Find where the given text appears and provide that cell's center as [X, Y] coordinate. 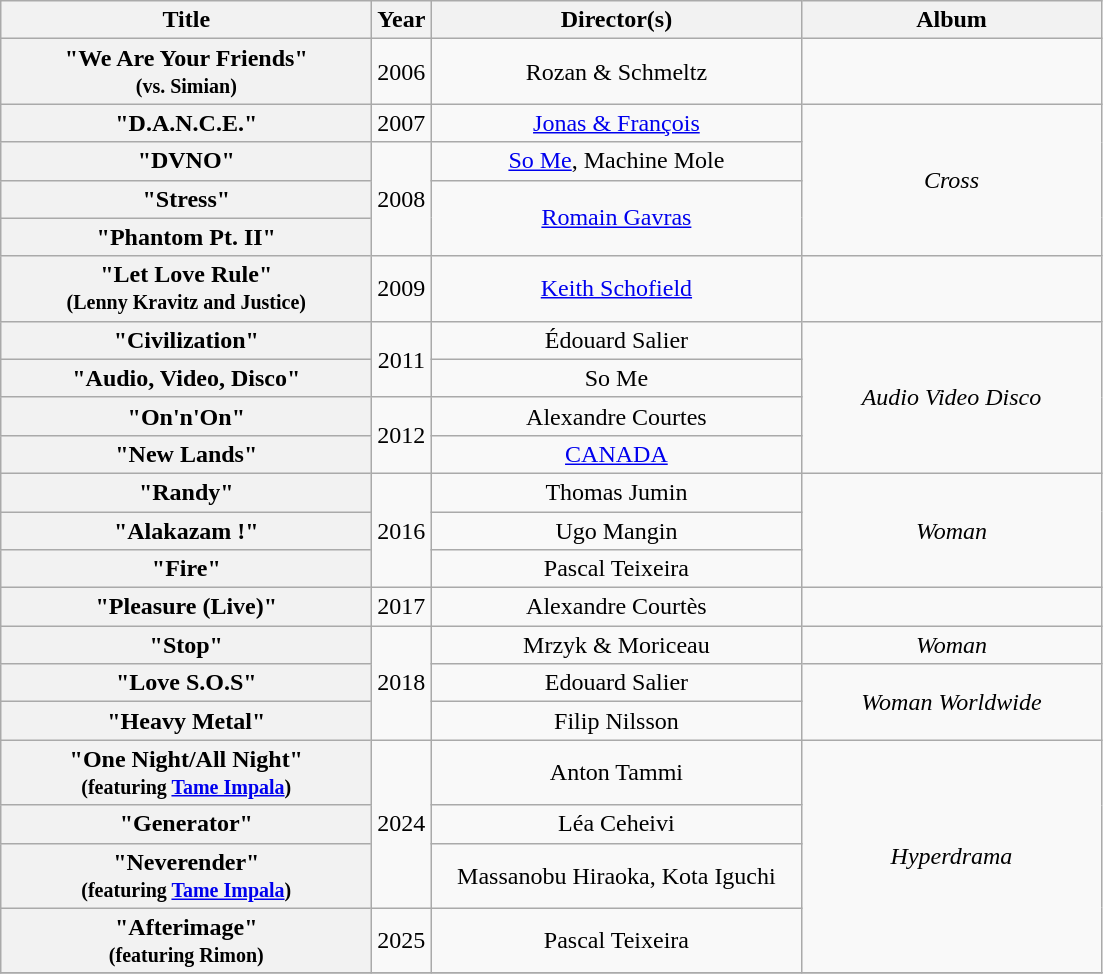
Woman Worldwide [952, 702]
Edouard Salier [616, 683]
"Heavy Metal" [186, 721]
Audio Video Disco [952, 397]
CANADA [616, 454]
2024 [402, 824]
2008 [402, 199]
"Afterimage" (featuring Rimon) [186, 940]
Album [952, 20]
Romain Gavras [616, 218]
"On'n'On" [186, 416]
Cross [952, 180]
"Stop" [186, 645]
Filip Nilsson [616, 721]
"Phantom Pt. II" [186, 237]
Hyperdrama [952, 856]
Édouard Salier [616, 340]
2012 [402, 435]
"Generator" [186, 824]
2017 [402, 607]
"New Lands" [186, 454]
Alexandre Courtes [616, 416]
Alexandre Courtès [616, 607]
Massanobu Hiraoka, Kota Iguchi [616, 876]
Anton Tammi [616, 772]
"Stress" [186, 199]
"One Night/All Night" (featuring Tame Impala) [186, 772]
Title [186, 20]
"Audio, Video, Disco" [186, 378]
2025 [402, 940]
"Love S.O.S" [186, 683]
Keith Schofield [616, 288]
"Pleasure (Live)" [186, 607]
Léa Ceheivi [616, 824]
2011 [402, 359]
Thomas Jumin [616, 492]
"DVNO" [186, 161]
"Neverender" (featuring Tame Impala) [186, 876]
Jonas & François [616, 123]
Ugo Mangin [616, 531]
"Fire" [186, 569]
2006 [402, 72]
"We Are Your Friends"(vs. Simian) [186, 72]
2016 [402, 530]
2007 [402, 123]
2018 [402, 683]
"Let Love Rule"(Lenny Kravitz and Justice) [186, 288]
Director(s) [616, 20]
"Alakazam !" [186, 531]
Mrzyk & Moriceau [616, 645]
"Civilization" [186, 340]
Year [402, 20]
"D.A.N.C.E." [186, 123]
2009 [402, 288]
So Me [616, 378]
So Me, Machine Mole [616, 161]
"Randy" [186, 492]
Rozan & Schmeltz [616, 72]
